Search for the cell housing the specified text and yield its [X, Y] center coordinate. 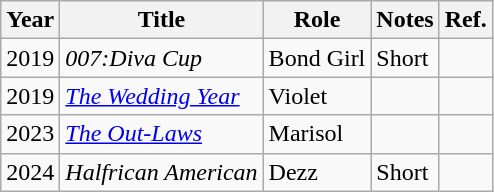
Notes [405, 20]
007:Diva Cup [162, 58]
Title [162, 20]
Violet [317, 96]
Bond Girl [317, 58]
Year [30, 20]
Dezz [317, 172]
Ref. [466, 20]
Role [317, 20]
The Out-Laws [162, 134]
2023 [30, 134]
Marisol [317, 134]
The Wedding Year [162, 96]
2024 [30, 172]
Halfrican American [162, 172]
